Extract the [x, y] coordinate from the center of the cell holding the provided text.  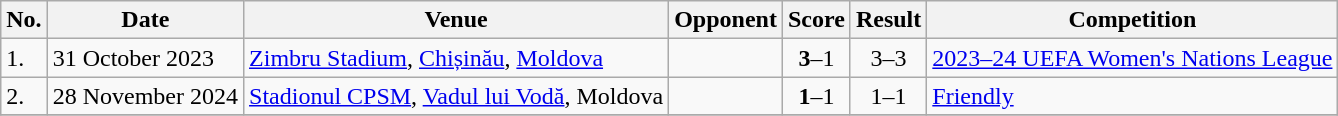
Friendly [1132, 96]
Venue [456, 20]
Zimbru Stadium, Chișinău, Moldova [456, 58]
31 October 2023 [145, 58]
Opponent [726, 20]
3–1 [816, 58]
Result [888, 20]
2023–24 UEFA Women's Nations League [1132, 58]
No. [24, 20]
28 November 2024 [145, 96]
1. [24, 58]
Competition [1132, 20]
Stadionul CPSM, Vadul lui Vodă, Moldova [456, 96]
Score [816, 20]
3–3 [888, 58]
Date [145, 20]
2. [24, 96]
